Search for the cell housing the specified text and yield its [X, Y] center coordinate. 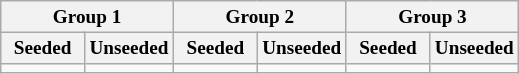
Group 2 [260, 17]
Group 3 [432, 17]
Group 1 [88, 17]
